Determine the (X, Y) coordinate at the center of the cell enclosing the given text.  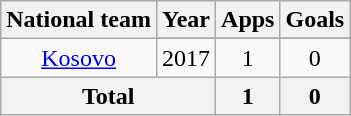
2017 (186, 58)
Total (108, 96)
Goals (315, 20)
National team (79, 20)
Year (186, 20)
Kosovo (79, 58)
Apps (248, 20)
